Capture the cell that displays the provided text and extract its [x, y] central coordinate. 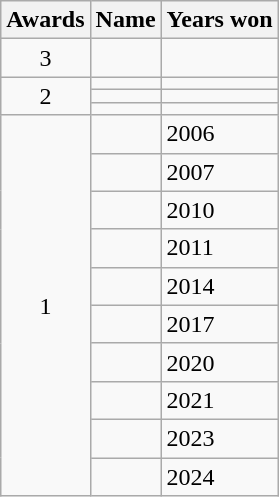
3 [46, 58]
2023 [220, 438]
Years won [220, 20]
Name [126, 20]
2017 [220, 324]
2006 [220, 134]
2011 [220, 248]
2024 [220, 477]
Awards [46, 20]
2014 [220, 286]
2021 [220, 400]
2 [46, 96]
2020 [220, 362]
2007 [220, 172]
2010 [220, 210]
1 [46, 306]
